Return the (X, Y) coordinate for the center point of the cell that contains the specified text.  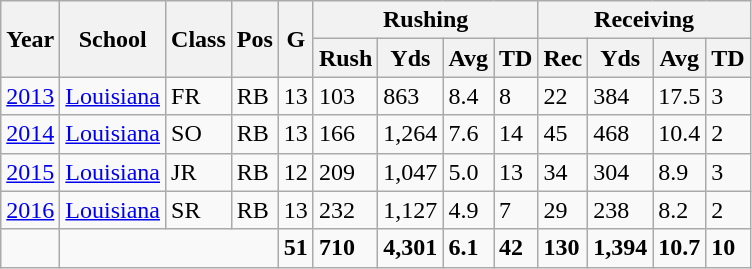
103 (345, 96)
304 (620, 172)
7.6 (468, 134)
1,394 (620, 248)
4.9 (468, 210)
5.0 (468, 172)
863 (410, 96)
12 (296, 172)
7 (516, 210)
42 (516, 248)
8.4 (468, 96)
17.5 (680, 96)
FR (199, 96)
Rush (345, 58)
2015 (30, 172)
710 (345, 248)
22 (563, 96)
1,264 (410, 134)
2013 (30, 96)
G (296, 39)
8 (516, 96)
Class (199, 39)
Rushing (426, 20)
10.4 (680, 134)
384 (620, 96)
209 (345, 172)
29 (563, 210)
8.2 (680, 210)
JR (199, 172)
1,127 (410, 210)
130 (563, 248)
Rec (563, 58)
Receiving (644, 20)
4,301 (410, 248)
51 (296, 248)
45 (563, 134)
166 (345, 134)
10 (728, 248)
SR (199, 210)
8.9 (680, 172)
Pos (254, 39)
14 (516, 134)
10.7 (680, 248)
238 (620, 210)
Year (30, 39)
School (113, 39)
2014 (30, 134)
34 (563, 172)
SO (199, 134)
1,047 (410, 172)
6.1 (468, 248)
468 (620, 134)
2016 (30, 210)
232 (345, 210)
